Determine the [X, Y] coordinate at the center of the cell enclosing the given text.  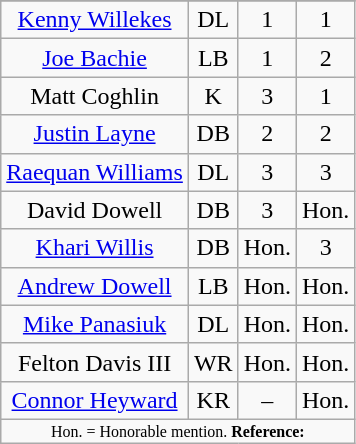
Andrew Dowell [95, 286]
Kenny Willekes [95, 20]
K [213, 96]
Joe Bachie [95, 58]
Khari Willis [95, 248]
Raequan Williams [95, 172]
Felton Davis III [95, 362]
Justin Layne [95, 134]
Matt Coghlin [95, 96]
Hon. = Honorable mention. Reference: [178, 431]
Mike Panasiuk [95, 324]
– [267, 400]
KR [213, 400]
Connor Heyward [95, 400]
David Dowell [95, 210]
WR [213, 362]
